Provide the [x, y] coordinate of the cell's center where the given text is located.  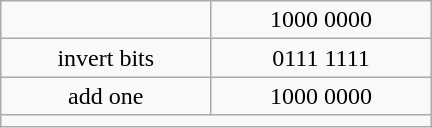
add one [106, 96]
0111 1111 [321, 58]
invert bits [106, 58]
